Locate the cell with the specified text and output its (X, Y) center coordinate. 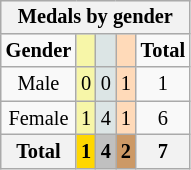
7 (163, 152)
Female (38, 118)
Medals by gender (96, 17)
Gender (38, 51)
Male (38, 84)
2 (126, 152)
6 (163, 118)
